Provide the (X, Y) coordinate of the cell's center where the given text is located.  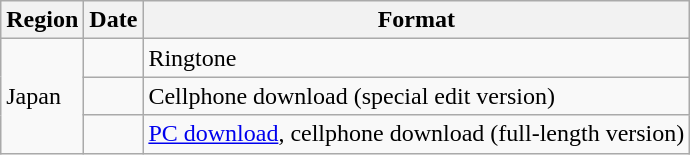
Japan (42, 96)
PC download, cellphone download (full-length version) (416, 134)
Date (114, 20)
Ringtone (416, 58)
Region (42, 20)
Format (416, 20)
Cellphone download (special edit version) (416, 96)
